Find where the given text appears and provide that cell's center as (X, Y) coordinate. 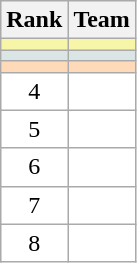
6 (34, 167)
8 (34, 243)
Team (102, 20)
4 (34, 91)
7 (34, 205)
Rank (34, 20)
5 (34, 129)
